Output the [X, Y] coordinate of the center of the cell containing the given text.  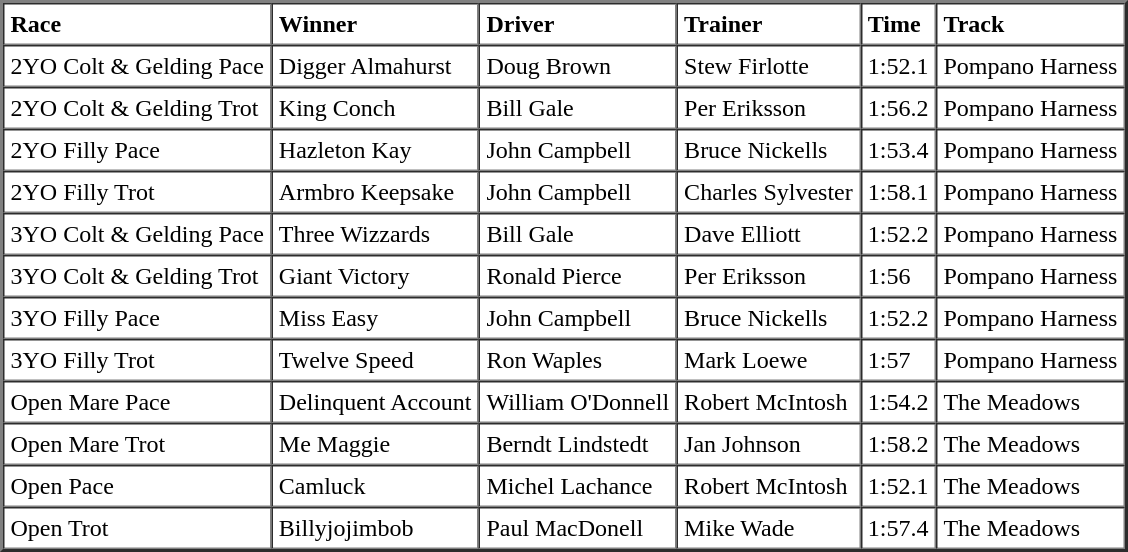
2YO Colt & Gelding Pace [137, 66]
Open Pace [137, 486]
Michel Lachance [578, 486]
3YO Filly Pace [137, 318]
Digger Almahurst [375, 66]
Mike Wade [769, 528]
Open Mare Pace [137, 402]
1:58.1 [898, 192]
1:56 [898, 276]
1:57 [898, 360]
Camluck [375, 486]
Twelve Speed [375, 360]
Billyjojimbob [375, 528]
Berndt Lindstedt [578, 444]
Doug Brown [578, 66]
Charles Sylvester [769, 192]
3YO Colt & Gelding Trot [137, 276]
Me Maggie [375, 444]
Race [137, 24]
Driver [578, 24]
Track [1030, 24]
Mark Loewe [769, 360]
King Conch [375, 108]
Open Trot [137, 528]
Ronald Pierce [578, 276]
Winner [375, 24]
Paul MacDonell [578, 528]
Giant Victory [375, 276]
Open Mare Trot [137, 444]
Trainer [769, 24]
Three Wizzards [375, 234]
1:56.2 [898, 108]
1:54.2 [898, 402]
1:58.2 [898, 444]
3YO Filly Trot [137, 360]
1:57.4 [898, 528]
Delinquent Account [375, 402]
Hazleton Kay [375, 150]
Jan Johnson [769, 444]
Armbro Keepsake [375, 192]
2YO Colt & Gelding Trot [137, 108]
William O'Donnell [578, 402]
Time [898, 24]
3YO Colt & Gelding Pace [137, 234]
Ron Waples [578, 360]
Stew Firlotte [769, 66]
2YO Filly Pace [137, 150]
2YO Filly Trot [137, 192]
Miss Easy [375, 318]
1:53.4 [898, 150]
Dave Elliott [769, 234]
